Provide the [X, Y] coordinate of the cell's center where the given text is located.  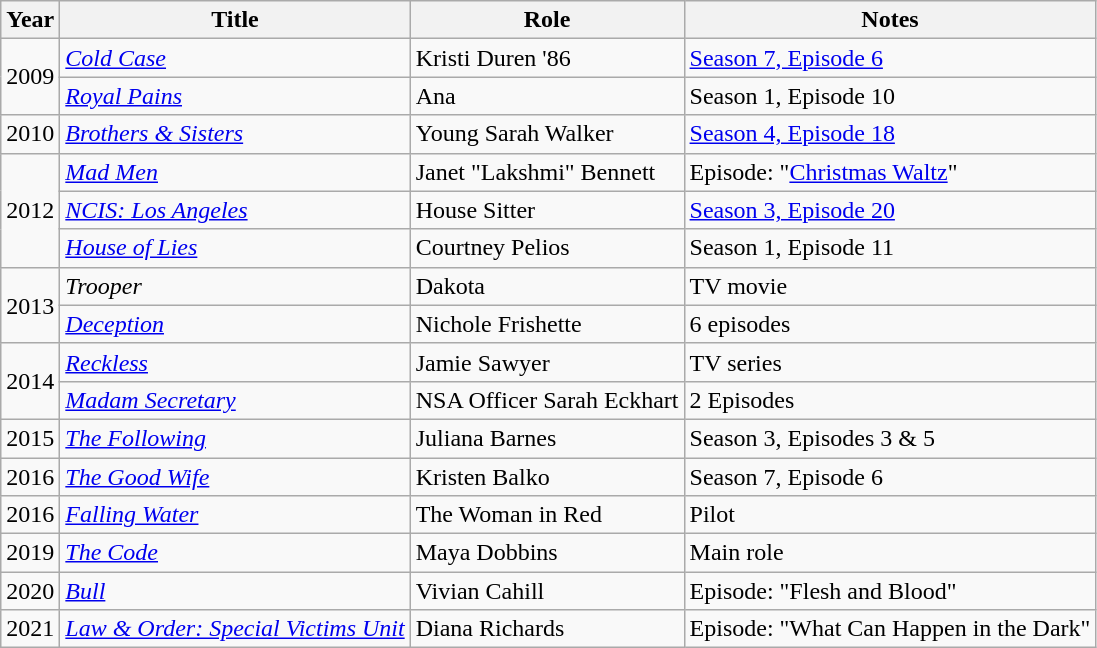
2020 [30, 591]
Episode: "Christmas Waltz" [890, 172]
Cold Case [235, 58]
Juliana Barnes [547, 438]
Pilot [890, 515]
Year [30, 20]
2013 [30, 305]
2012 [30, 210]
Deception [235, 324]
TV movie [890, 286]
Season 3, Episodes 3 & 5 [890, 438]
2015 [30, 438]
Law & Order: Special Victims Unit [235, 629]
Kristi Duren '86 [547, 58]
TV series [890, 362]
Title [235, 20]
2021 [30, 629]
The Following [235, 438]
Season 1, Episode 11 [890, 248]
Jamie Sawyer [547, 362]
Dakota [547, 286]
Diana Richards [547, 629]
Ana [547, 96]
Episode: "Flesh and Blood" [890, 591]
Episode: "What Can Happen in the Dark" [890, 629]
The Woman in Red [547, 515]
NCIS: Los Angeles [235, 210]
2019 [30, 553]
Madam Secretary [235, 400]
Young Sarah Walker [547, 134]
Vivian Cahill [547, 591]
Season 4, Episode 18 [890, 134]
2009 [30, 77]
Season 1, Episode 10 [890, 96]
Maya Dobbins [547, 553]
6 episodes [890, 324]
Mad Men [235, 172]
2010 [30, 134]
Nichole Frishette [547, 324]
Falling Water [235, 515]
Royal Pains [235, 96]
The Good Wife [235, 477]
Reckless [235, 362]
Season 3, Episode 20 [890, 210]
Role [547, 20]
2014 [30, 381]
Main role [890, 553]
Kristen Balko [547, 477]
2 Episodes [890, 400]
NSA Officer Sarah Eckhart [547, 400]
House Sitter [547, 210]
Brothers & Sisters [235, 134]
Janet "Lakshmi" Bennett [547, 172]
The Code [235, 553]
House of Lies [235, 248]
Notes [890, 20]
Bull [235, 591]
Courtney Pelios [547, 248]
Trooper [235, 286]
